Find where the given text appears and provide that cell's center as [x, y] coordinate. 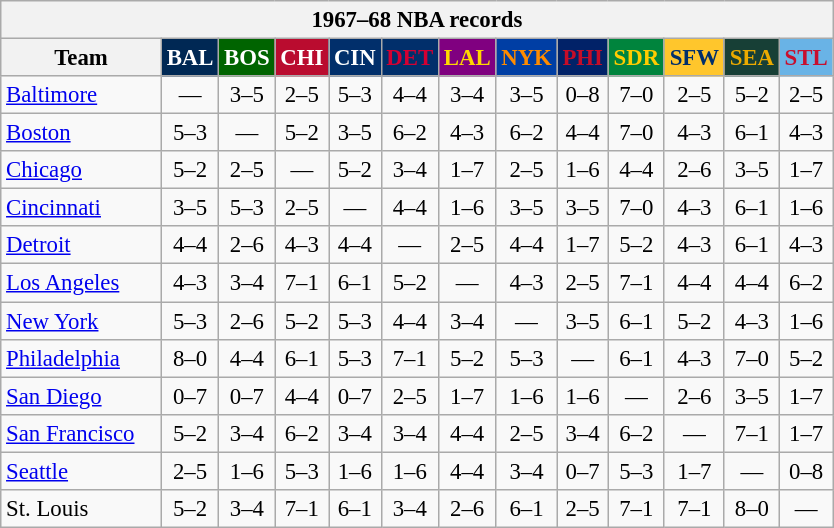
San Francisco [82, 433]
BAL [190, 58]
CIN [355, 58]
CHI [302, 58]
DET [410, 58]
Los Angeles [82, 283]
SFW [694, 58]
STL [806, 58]
NYK [526, 58]
Boston [82, 133]
PHI [582, 58]
Detroit [82, 245]
Baltimore [82, 95]
SEA [752, 58]
1967–68 NBA records [417, 20]
San Diego [82, 396]
Seattle [82, 471]
LAL [466, 58]
Cincinnati [82, 208]
Philadelphia [82, 358]
St. Louis [82, 509]
Team [82, 58]
Chicago [82, 170]
BOS [247, 58]
New York [82, 321]
SDR [636, 58]
